Determine the [x, y] coordinate at the center of the cell enclosing the given text.  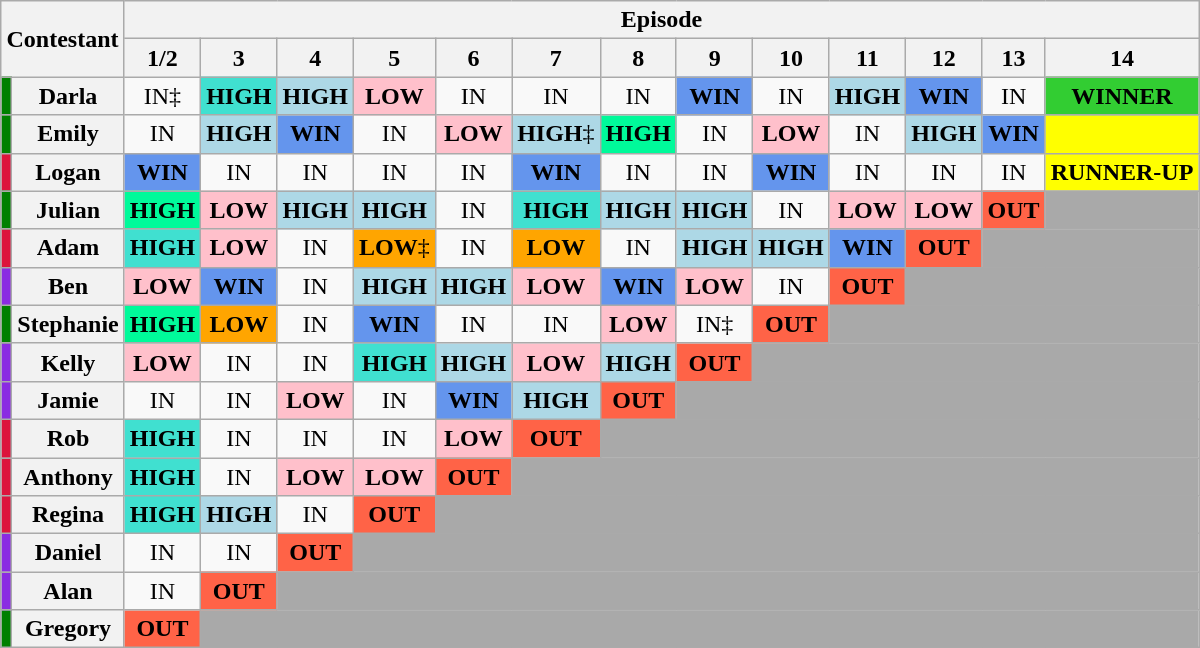
Kelly [68, 362]
6 [473, 58]
Regina [68, 515]
Gregory [68, 629]
Darla [68, 96]
10 [791, 58]
Anthony [68, 477]
Logan [68, 172]
12 [944, 58]
Rob [68, 438]
7 [556, 58]
1/2 [162, 58]
Adam [68, 248]
14 [1122, 58]
Stephanie [68, 324]
HIGH‡ [556, 134]
Alan [68, 591]
5 [394, 58]
Julian [68, 210]
WINNER [1122, 96]
11 [867, 58]
4 [315, 58]
3 [239, 58]
RUNNER-UP [1122, 172]
13 [1014, 58]
Contestant [62, 39]
Daniel [68, 553]
Emily [68, 134]
LOW‡ [394, 248]
Ben [68, 286]
8 [638, 58]
9 [714, 58]
Episode [662, 20]
Jamie [68, 400]
